Pinpoint the cell where the given text exists, returning its [X, Y] midpoint coordinate. 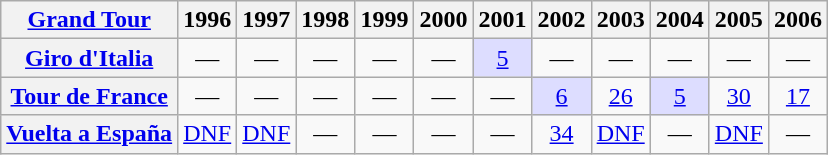
2005 [738, 20]
2001 [502, 20]
26 [620, 96]
1996 [208, 20]
34 [562, 134]
Tour de France [90, 96]
Vuelta a España [90, 134]
2002 [562, 20]
1998 [326, 20]
Grand Tour [90, 20]
30 [738, 96]
2004 [680, 20]
6 [562, 96]
1999 [384, 20]
2003 [620, 20]
17 [798, 96]
Giro d'Italia [90, 58]
1997 [266, 20]
2000 [444, 20]
2006 [798, 20]
